Detect which cell encompasses the target text, then output its [X, Y] center coordinate. 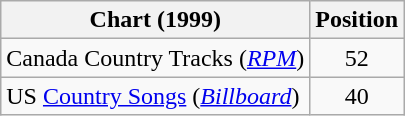
Chart (1999) [156, 20]
52 [357, 58]
40 [357, 96]
Canada Country Tracks (RPM) [156, 58]
Position [357, 20]
US Country Songs (Billboard) [156, 96]
